Output the (X, Y) coordinate of the center of the cell containing the given text.  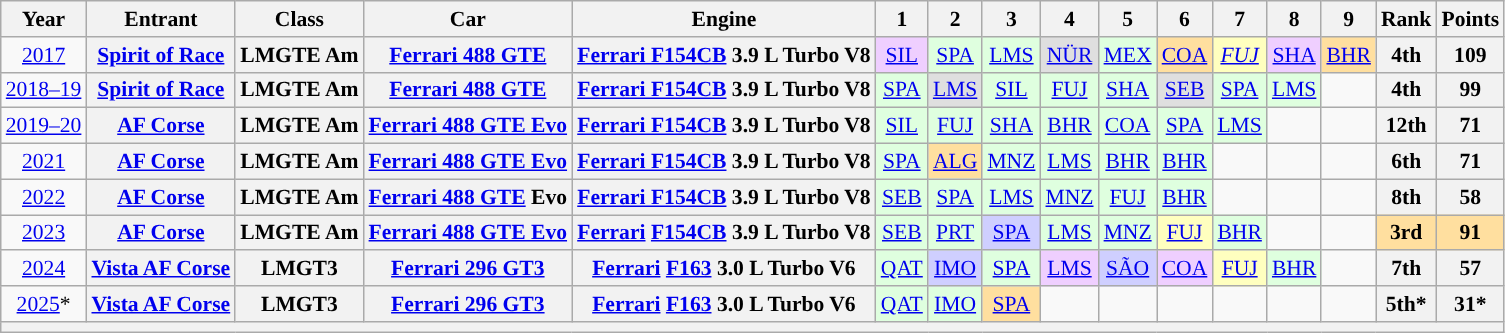
6 (1185, 19)
Class (299, 19)
MEX (1128, 55)
12th (1406, 126)
Points (1470, 19)
3rd (1406, 233)
91 (1470, 233)
SÃO (1128, 269)
8 (1294, 19)
2022 (44, 197)
2017 (44, 55)
1 (902, 19)
5th* (1406, 304)
58 (1470, 197)
9 (1348, 19)
7 (1240, 19)
2024 (44, 269)
2021 (44, 162)
2019–20 (44, 126)
Year (44, 19)
Car (468, 19)
PRT (956, 233)
2 (956, 19)
8th (1406, 197)
2018–19 (44, 90)
Rank (1406, 19)
ALG (956, 162)
31* (1470, 304)
2023 (44, 233)
7th (1406, 269)
3 (1011, 19)
NÜR (1069, 55)
2025* (44, 304)
Engine (724, 19)
6th (1406, 162)
5 (1128, 19)
4 (1069, 19)
99 (1470, 90)
Entrant (160, 19)
57 (1470, 269)
109 (1470, 55)
